Extract the [X, Y] coordinate from the center of the cell holding the provided text.  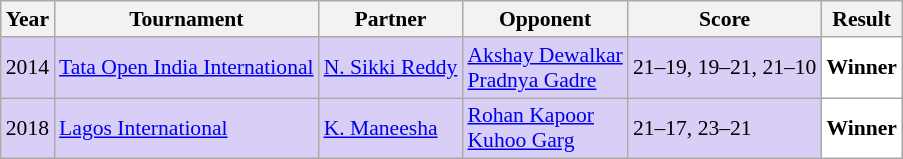
Lagos International [186, 128]
2018 [28, 128]
Result [862, 19]
Akshay Dewalkar Pradnya Gadre [544, 68]
N. Sikki Reddy [391, 68]
Score [725, 19]
Tournament [186, 19]
21–19, 19–21, 21–10 [725, 68]
Rohan Kapoor Kuhoo Garg [544, 128]
Year [28, 19]
K. Maneesha [391, 128]
Partner [391, 19]
2014 [28, 68]
21–17, 23–21 [725, 128]
Tata Open India International [186, 68]
Opponent [544, 19]
